Identify which cell holds the provided text, then report its (X, Y) central coordinate. 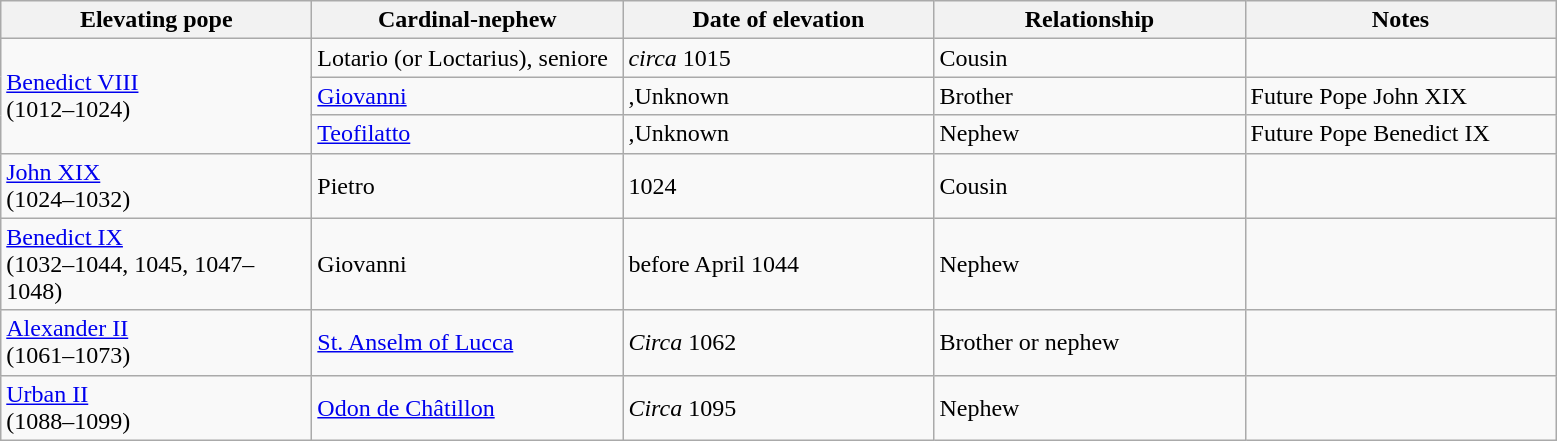
John XIX(1024–1032) (156, 186)
Urban II(1088–1099) (156, 408)
Notes (1400, 20)
Circa 1062 (778, 342)
Cardinal-nephew (468, 20)
Date of elevation (778, 20)
Benedict IX(1032–1044, 1045, 1047–1048) (156, 264)
before April 1044 (778, 264)
Relationship (1090, 20)
Future Pope John XIX (1400, 96)
Teofilatto (468, 134)
circa 1015 (778, 58)
Lotario (or Loctarius), seniore (468, 58)
Pietro (468, 186)
Elevating pope (156, 20)
1024 (778, 186)
Benedict VIII(1012–1024) (156, 96)
Brother or nephew (1090, 342)
Circa 1095 (778, 408)
Brother (1090, 96)
Odon de Châtillon (468, 408)
Future Pope Benedict IX (1400, 134)
St. Anselm of Lucca (468, 342)
Alexander II(1061–1073) (156, 342)
